Scan for the cell matching the given text and deliver its [x, y] coordinate at center. 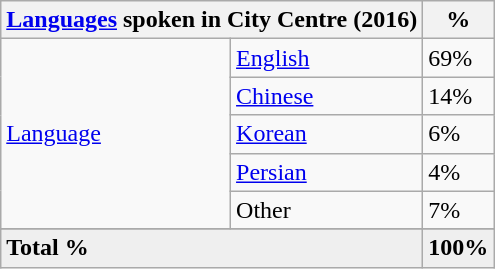
7% [458, 210]
6% [458, 134]
4% [458, 172]
% [458, 20]
100% [458, 248]
Chinese [327, 96]
Total % [212, 248]
Persian [327, 172]
Languages spoken in City Centre (2016) [212, 20]
English [327, 58]
14% [458, 96]
Other [327, 210]
Korean [327, 134]
Language [116, 134]
69% [458, 58]
